Provide the (X, Y) coordinate of the cell's center where the given text is located.  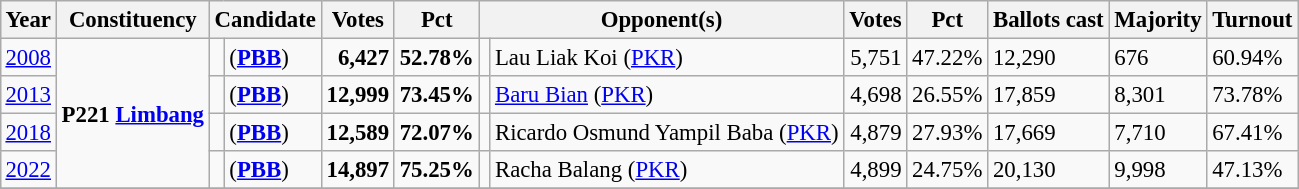
Constituency (132, 20)
4,879 (876, 133)
24.75% (948, 170)
14,897 (358, 170)
47.13% (1252, 170)
47.22% (948, 57)
60.94% (1252, 57)
Lau Liak Koi (PKR) (667, 57)
26.55% (948, 95)
75.25% (436, 170)
52.78% (436, 57)
17,859 (1048, 95)
Racha Balang (PKR) (667, 170)
2018 (28, 133)
2008 (28, 57)
67.41% (1252, 133)
12,589 (358, 133)
7,710 (1158, 133)
73.45% (436, 95)
Majority (1158, 20)
2022 (28, 170)
4,698 (876, 95)
Baru Bian (PKR) (667, 95)
P221 Limbang (132, 113)
4,899 (876, 170)
17,669 (1048, 133)
Ricardo Osmund Yampil Baba (PKR) (667, 133)
9,998 (1158, 170)
8,301 (1158, 95)
5,751 (876, 57)
72.07% (436, 133)
Opponent(s) (662, 20)
Ballots cast (1048, 20)
12,999 (358, 95)
20,130 (1048, 170)
Turnout (1252, 20)
73.78% (1252, 95)
Candidate (265, 20)
Year (28, 20)
12,290 (1048, 57)
2013 (28, 95)
6,427 (358, 57)
676 (1158, 57)
27.93% (948, 133)
